Return the [x, y] coordinate for the center point of the cell that contains the specified text.  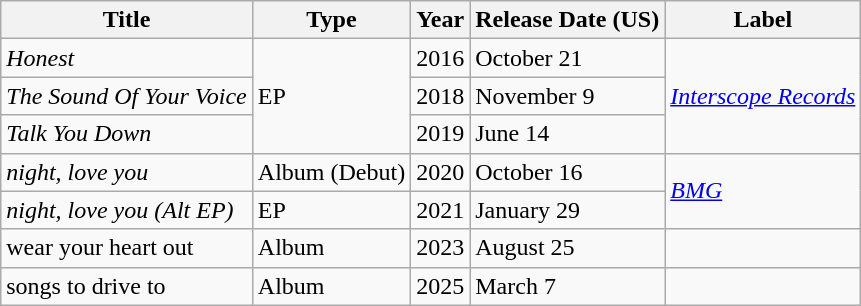
August 25 [568, 248]
October 21 [568, 58]
2019 [440, 134]
2023 [440, 248]
November 9 [568, 96]
January 29 [568, 210]
Talk You Down [127, 134]
2018 [440, 96]
Interscope Records [763, 96]
songs to drive to [127, 286]
October 16 [568, 172]
2016 [440, 58]
night, love you (Alt EP) [127, 210]
Title [127, 20]
March 7 [568, 286]
The Sound Of Your Voice [127, 96]
2020 [440, 172]
Album (Debut) [331, 172]
2021 [440, 210]
Type [331, 20]
June 14 [568, 134]
night, love you [127, 172]
BMG [763, 191]
wear your heart out [127, 248]
Release Date (US) [568, 20]
Label [763, 20]
Honest [127, 58]
2025 [440, 286]
Year [440, 20]
